Find where the given text appears and provide that cell's center as [X, Y] coordinate. 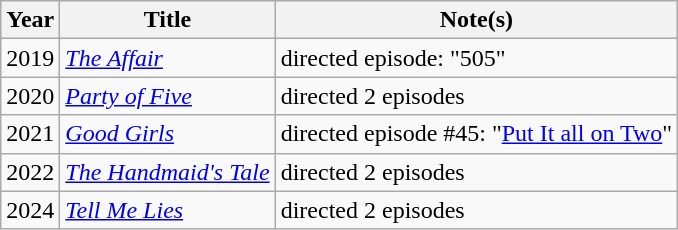
directed episode #45: "Put It all on Two" [476, 134]
2022 [30, 172]
2024 [30, 210]
The Affair [168, 58]
Title [168, 20]
Note(s) [476, 20]
The Handmaid's Tale [168, 172]
Year [30, 20]
2021 [30, 134]
Tell Me Lies [168, 210]
2020 [30, 96]
directed episode: "505" [476, 58]
2019 [30, 58]
Party of Five [168, 96]
Good Girls [168, 134]
